Pinpoint the cell where the given text exists, returning its (X, Y) midpoint coordinate. 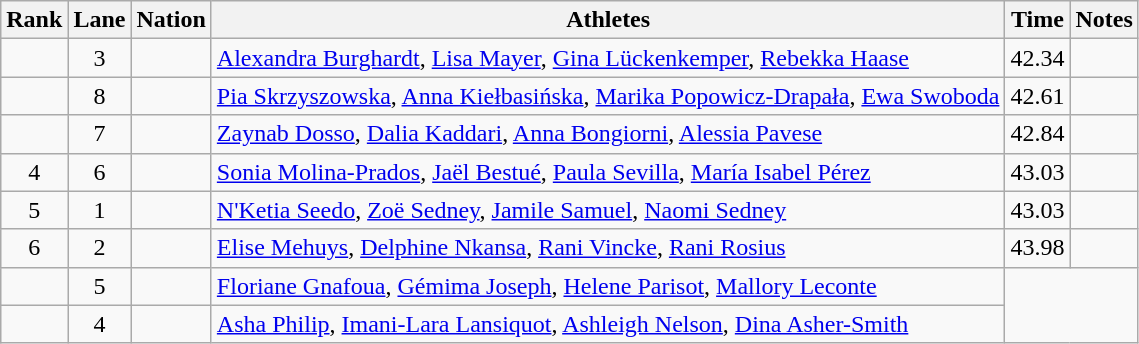
Time (1038, 20)
Zaynab Dosso, Dalia Kaddari, Anna Bongiorni, Alessia Pavese (608, 134)
3 (100, 58)
Athletes (608, 20)
Notes (1104, 20)
2 (100, 248)
42.84 (1038, 134)
42.34 (1038, 58)
Elise Mehuys, Delphine Nkansa, Rani Vincke, Rani Rosius (608, 248)
Nation (171, 20)
Pia Skrzyszowska, Anna Kiełbasińska, Marika Popowicz-Drapała, Ewa Swoboda (608, 96)
N'Ketia Seedo, Zoë Sedney, Jamile Samuel, Naomi Sedney (608, 210)
42.61 (1038, 96)
Asha Philip, Imani-Lara Lansiquot, Ashleigh Nelson, Dina Asher-Smith (608, 324)
8 (100, 96)
7 (100, 134)
Lane (100, 20)
Sonia Molina-Prados, Jaël Bestué, Paula Sevilla, María Isabel Pérez (608, 172)
Alexandra Burghardt, Lisa Mayer, Gina Lückenkemper, Rebekka Haase (608, 58)
1 (100, 210)
Floriane Gnafoua, Gémima Joseph, Helene Parisot, Mallory Leconte (608, 286)
43.98 (1038, 248)
Rank (34, 20)
